From the cell containing the given text, extract its center point as (x, y) coordinate. 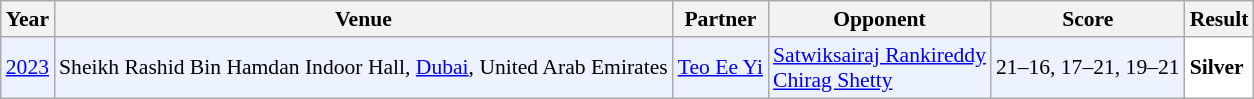
Score (1088, 19)
Partner (720, 19)
Sheikh Rashid Bin Hamdan Indoor Hall, Dubai, United Arab Emirates (364, 68)
2023 (28, 68)
Teo Ee Yi (720, 68)
Silver (1220, 68)
21–16, 17–21, 19–21 (1088, 68)
Satwiksairaj Rankireddy Chirag Shetty (880, 68)
Year (28, 19)
Venue (364, 19)
Result (1220, 19)
Opponent (880, 19)
